Pinpoint the cell where the given text exists, returning its [x, y] midpoint coordinate. 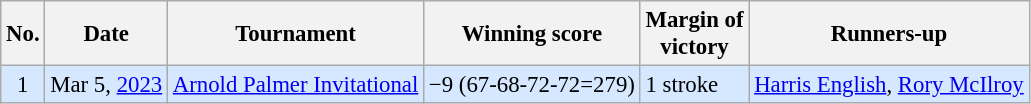
Runners-up [889, 34]
No. [23, 34]
Winning score [532, 34]
1 stroke [694, 85]
Harris English, Rory McIlroy [889, 85]
Date [106, 34]
Margin ofvictory [694, 34]
Mar 5, 2023 [106, 85]
1 [23, 85]
Tournament [295, 34]
−9 (67-68-72-72=279) [532, 85]
Arnold Palmer Invitational [295, 85]
